Locate the cell with the specified text and output its [x, y] center coordinate. 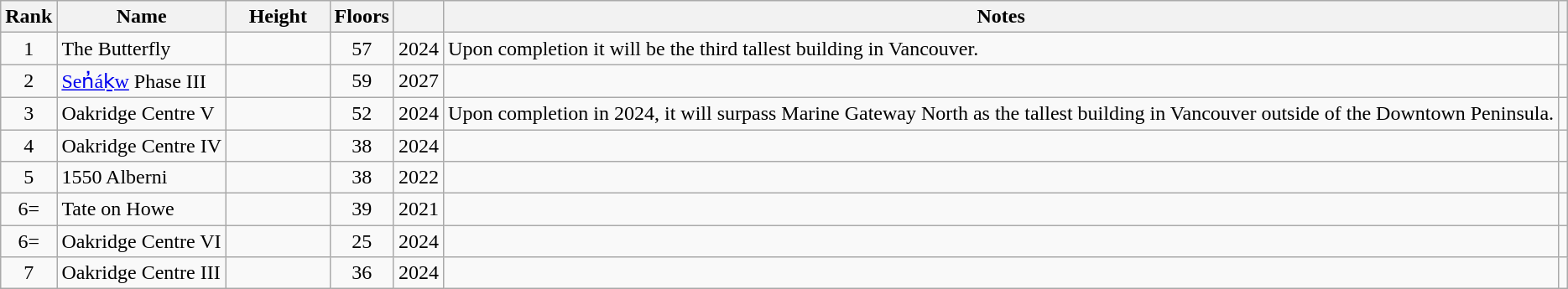
2022 [418, 178]
Upon completion it will be the third tallest building in Vancouver. [1002, 49]
59 [362, 81]
2021 [418, 209]
5 [29, 178]
3 [29, 113]
Oakridge Centre IV [142, 145]
Name [142, 17]
7 [29, 273]
2027 [418, 81]
The Butterfly [142, 49]
Oakridge Centre V [142, 113]
52 [362, 113]
25 [362, 241]
1 [29, 49]
Oakridge Centre III [142, 273]
4 [29, 145]
1550 Alberni [142, 178]
Upon completion in 2024, it will surpass Marine Gateway North as the tallest building in Vancouver outside of the Downtown Peninsula. [1002, 113]
Height [279, 17]
39 [362, 209]
Notes [1002, 17]
Rank [29, 17]
36 [362, 273]
Oakridge Centre VI [142, 241]
Sen̓áḵw Phase III [142, 81]
57 [362, 49]
2 [29, 81]
Floors [362, 17]
Tate on Howe [142, 209]
